Search for the cell housing the specified text and yield its (X, Y) center coordinate. 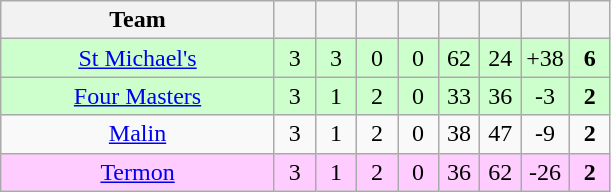
-9 (546, 134)
+38 (546, 58)
Termon (138, 172)
47 (500, 134)
Four Masters (138, 96)
-3 (546, 96)
24 (500, 58)
-26 (546, 172)
St Michael's (138, 58)
Team (138, 20)
38 (460, 134)
6 (590, 58)
33 (460, 96)
Malin (138, 134)
